Output the (x, y) coordinate of the center of the cell containing the given text.  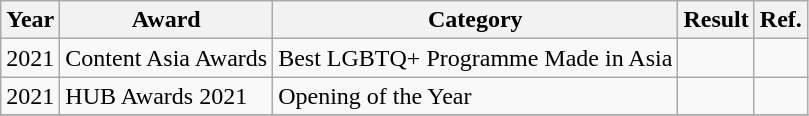
Result (716, 20)
Content Asia Awards (166, 58)
Category (476, 20)
Ref. (780, 20)
Best LGBTQ+ Programme Made in Asia (476, 58)
HUB Awards 2021 (166, 96)
Opening of the Year (476, 96)
Year (30, 20)
Award (166, 20)
